Return (X, Y) of the center of cell containing provided text 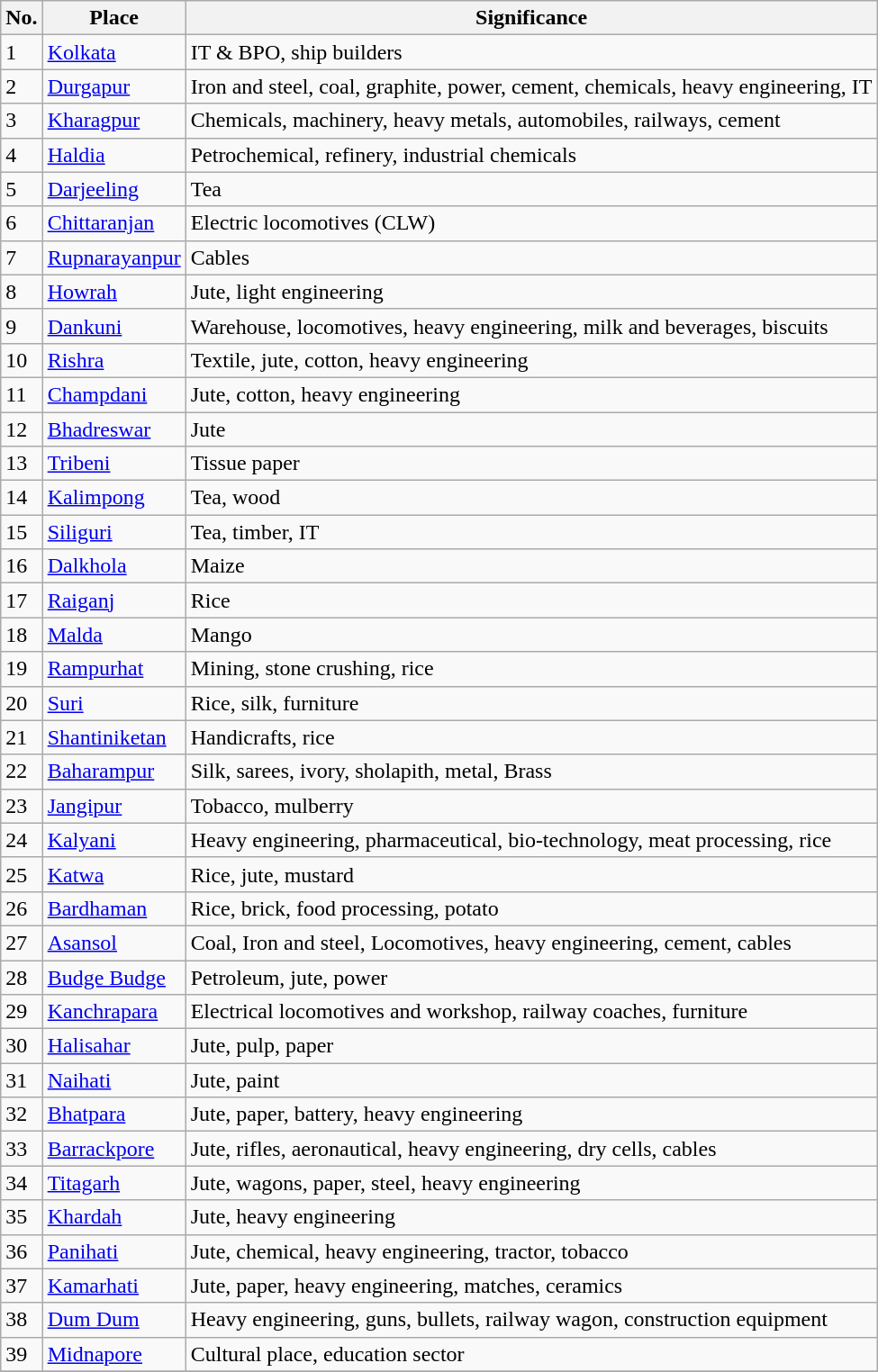
Mining, stone crushing, rice (531, 669)
Howrah (113, 292)
14 (22, 498)
Bhadreswar (113, 429)
Jute, light engineering (531, 292)
5 (22, 189)
Warehouse, locomotives, heavy engineering, milk and beverages, biscuits (531, 326)
Tobacco, mulberry (531, 806)
28 (22, 977)
Kamarhati (113, 1286)
Rice, jute, mustard (531, 874)
38 (22, 1320)
11 (22, 394)
Rishra (113, 360)
Jute, paint (531, 1080)
20 (22, 703)
13 (22, 464)
Shantiniketan (113, 737)
Jute, paper, heavy engineering, matches, ceramics (531, 1286)
31 (22, 1080)
Barrackpore (113, 1149)
4 (22, 155)
26 (22, 908)
33 (22, 1149)
Tea, timber, IT (531, 532)
Rice, brick, food processing, potato (531, 908)
21 (22, 737)
Kalyani (113, 840)
Darjeeling (113, 189)
29 (22, 1012)
30 (22, 1046)
Tea (531, 189)
Rice (531, 600)
Suri (113, 703)
IT & BPO, ship builders (531, 52)
Jute (531, 429)
7 (22, 257)
15 (22, 532)
Asansol (113, 943)
Silk, sarees, ivory, sholapith, metal, Brass (531, 772)
Petrochemical, refinery, industrial chemicals (531, 155)
Dankuni (113, 326)
1 (22, 52)
25 (22, 874)
35 (22, 1217)
17 (22, 600)
Siliguri (113, 532)
Tea, wood (531, 498)
Chemicals, machinery, heavy metals, automobiles, railways, cement (531, 121)
Halisahar (113, 1046)
Kalimpong (113, 498)
Coal, Iron and steel, Locomotives, heavy engineering, cement, cables (531, 943)
39 (22, 1354)
32 (22, 1115)
Cables (531, 257)
18 (22, 635)
3 (22, 121)
Bhatpara (113, 1115)
24 (22, 840)
Malda (113, 635)
Jangipur (113, 806)
Dalkhola (113, 566)
Chittaranjan (113, 223)
16 (22, 566)
34 (22, 1183)
Titagarh (113, 1183)
2 (22, 86)
Katwa (113, 874)
Budge Budge (113, 977)
Handicrafts, rice (531, 737)
Jute, pulp, paper (531, 1046)
Baharampur (113, 772)
Jute, cotton, heavy engineering (531, 394)
Raiganj (113, 600)
Tribeni (113, 464)
Champdani (113, 394)
Panihati (113, 1251)
Significance (531, 18)
Petroleum, jute, power (531, 977)
Jute, paper, battery, heavy engineering (531, 1115)
22 (22, 772)
Jute, heavy engineering (531, 1217)
Jute, chemical, heavy engineering, tractor, tobacco (531, 1251)
Rupnarayanpur (113, 257)
Rice, silk, furniture (531, 703)
12 (22, 429)
19 (22, 669)
Khardah (113, 1217)
Electrical locomotives and workshop, railway coaches, furniture (531, 1012)
Dum Dum (113, 1320)
Durgapur (113, 86)
Tissue paper (531, 464)
27 (22, 943)
No. (22, 18)
9 (22, 326)
Mango (531, 635)
Heavy engineering, pharmaceutical, bio-technology, meat processing, rice (531, 840)
Iron and steel, coal, graphite, power, cement, chemicals, heavy engineering, IT (531, 86)
Kolkata (113, 52)
Kanchrapara (113, 1012)
8 (22, 292)
Textile, jute, cotton, heavy engineering (531, 360)
Naihati (113, 1080)
Bardhaman (113, 908)
10 (22, 360)
6 (22, 223)
Rampurhat (113, 669)
23 (22, 806)
Jute, wagons, paper, steel, heavy engineering (531, 1183)
Maize (531, 566)
Midnapore (113, 1354)
Place (113, 18)
Jute, rifles, aeronautical, heavy engineering, dry cells, cables (531, 1149)
37 (22, 1286)
Cultural place, education sector (531, 1354)
Heavy engineering, guns, bullets, railway wagon, construction equipment (531, 1320)
Haldia (113, 155)
36 (22, 1251)
Electric locomotives (CLW) (531, 223)
Kharagpur (113, 121)
